Output the [X, Y] coordinate of the center of the cell containing the given text.  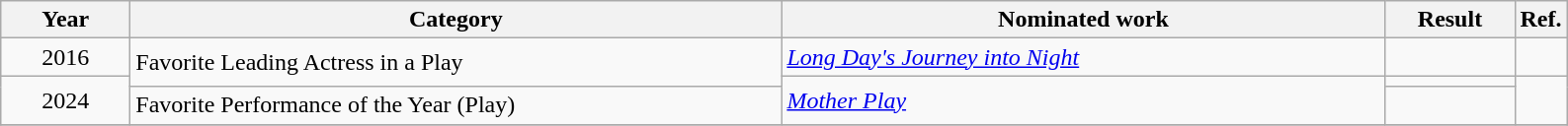
2024 [65, 100]
Category [456, 20]
Ref. [1541, 20]
2016 [65, 57]
Nominated work [1083, 20]
Favorite Leading Actress in a Play [456, 63]
Mother Play [1083, 100]
Result [1450, 20]
Favorite Performance of the Year (Play) [456, 105]
Long Day's Journey into Night [1083, 57]
Year [65, 20]
